Identify which cell holds the provided text, then report its [X, Y] central coordinate. 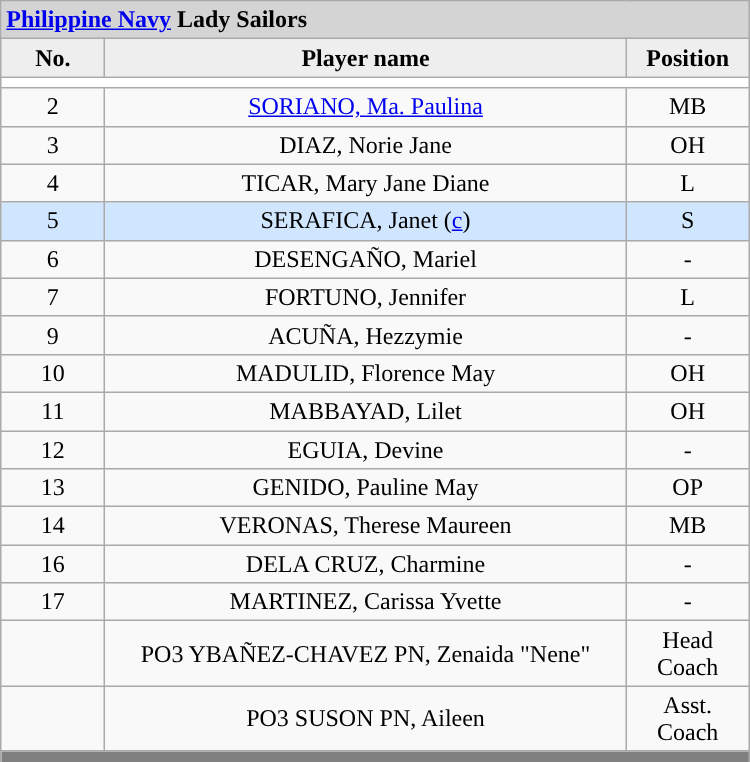
DIAZ, Norie Jane [366, 145]
PO3 YBAÑEZ-CHAVEZ PN, Zenaida "Nene" [366, 654]
S [688, 221]
16 [53, 564]
12 [53, 449]
4 [53, 183]
MABBAYAD, Lilet [366, 411]
VERONAS, Therese Maureen [366, 526]
DELA CRUZ, Charmine [366, 564]
MARTINEZ, Carissa Yvette [366, 602]
10 [53, 373]
14 [53, 526]
OP [688, 488]
MADULID, Florence May [366, 373]
GENIDO, Pauline May [366, 488]
Position [688, 58]
TICAR, Mary Jane Diane [366, 183]
3 [53, 145]
Player name [366, 58]
2 [53, 107]
PO3 SUSON PN, Aileen [366, 718]
No. [53, 58]
ACUÑA, Hezzymie [366, 335]
EGUIA, Devine [366, 449]
SERAFICA, Janet (c) [366, 221]
17 [53, 602]
7 [53, 297]
13 [53, 488]
5 [53, 221]
6 [53, 259]
Philippine Navy Lady Sailors [375, 20]
Head Coach [688, 654]
9 [53, 335]
FORTUNO, Jennifer [366, 297]
SORIANO, Ma. Paulina [366, 107]
DESENGAÑO, Mariel [366, 259]
Asst. Coach [688, 718]
11 [53, 411]
